For the text-containing cell, return its midpoint in (X, Y) coordinate format. 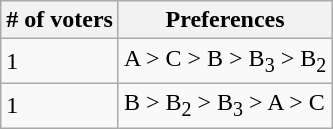
B > B2 > B3 > A > C (224, 105)
A > C > B > B3 > B2 (224, 61)
# of voters (60, 20)
Preferences (224, 20)
